Locate the cell with the specified text and output its [X, Y] center coordinate. 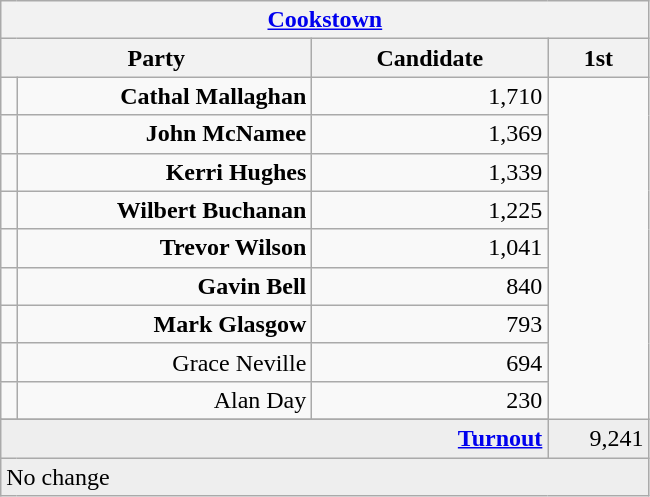
Cathal Mallaghan [164, 96]
Alan Day [164, 400]
Party [156, 58]
John McNamee [164, 134]
793 [430, 324]
Trevor Wilson [164, 248]
Candidate [430, 58]
230 [430, 400]
1,369 [430, 134]
1,710 [430, 96]
1st [598, 58]
Gavin Bell [164, 286]
840 [430, 286]
No change [325, 477]
1,339 [430, 172]
1,041 [430, 248]
Mark Glasgow [164, 324]
1,225 [430, 210]
Kerri Hughes [164, 172]
694 [430, 362]
Cookstown [325, 20]
9,241 [598, 438]
Grace Neville [164, 362]
Wilbert Buchanan [164, 210]
Turnout [274, 438]
